Find where the given text appears and provide that cell's center as (X, Y) coordinate. 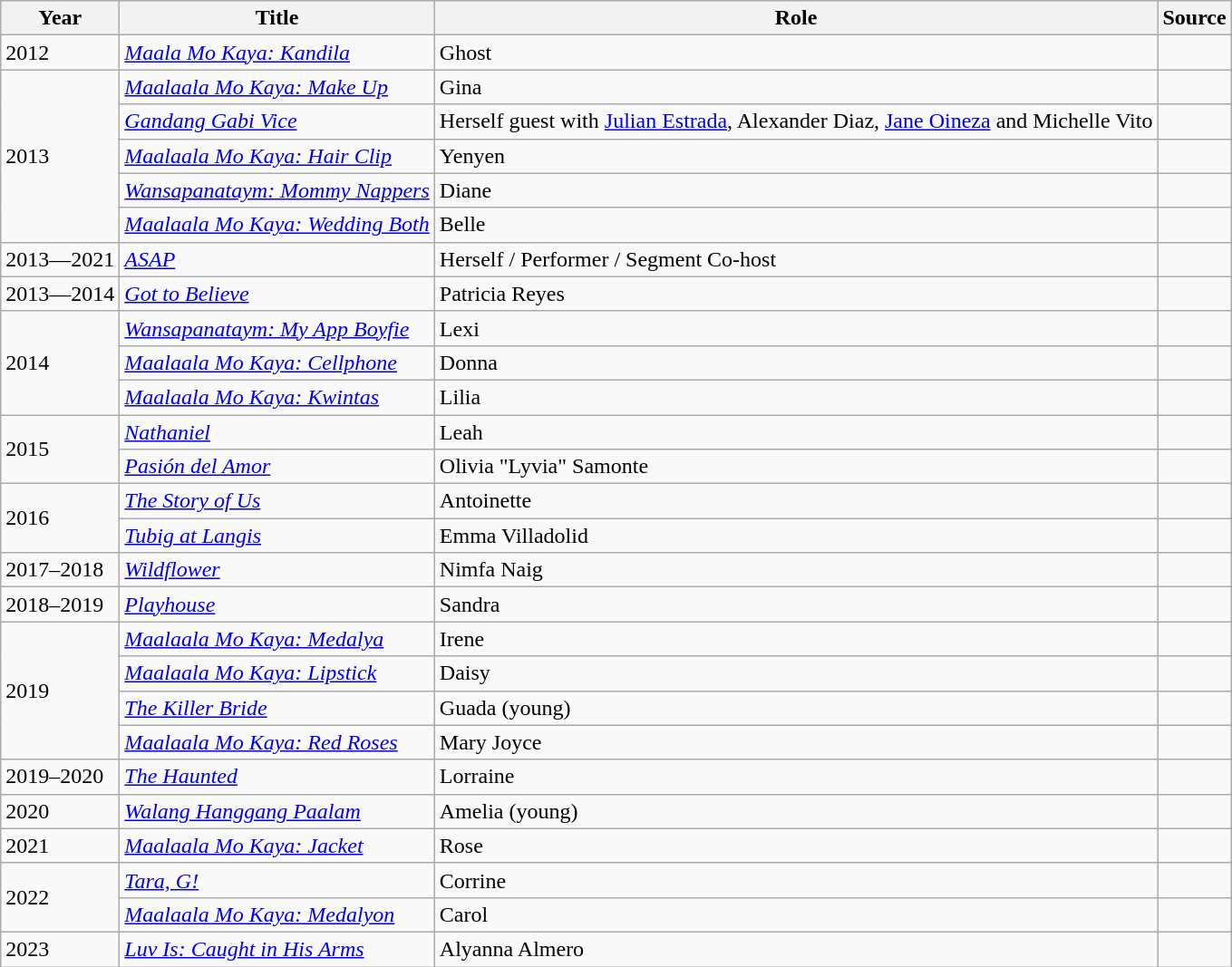
2016 (60, 518)
Year (60, 18)
Role (796, 18)
Maalaala Mo Kaya: Medalyon (277, 914)
2021 (60, 846)
Daisy (796, 673)
2022 (60, 897)
Got to Believe (277, 294)
Lilia (796, 397)
Emma Villadolid (796, 536)
Source (1195, 18)
Amelia (young) (796, 811)
Maalaala Mo Kaya: Lipstick (277, 673)
The Story of Us (277, 501)
Irene (796, 639)
2023 (60, 949)
Olivia "Lyvia" Samonte (796, 467)
Tara, G! (277, 880)
Wildflower (277, 570)
2013 (60, 156)
2013—2021 (60, 259)
Wansapanataym: My App Boyfie (277, 328)
Playhouse (277, 604)
Guada (young) (796, 708)
Nathaniel (277, 432)
Carol (796, 914)
Belle (796, 225)
Lexi (796, 328)
Gandang Gabi Vice (277, 121)
The Killer Bride (277, 708)
Patricia Reyes (796, 294)
Maalaala Mo Kaya: Jacket (277, 846)
Tubig at Langis (277, 536)
Lorraine (796, 777)
Herself / Performer / Segment Co-host (796, 259)
Gina (796, 87)
2012 (60, 53)
2015 (60, 450)
Maalaala Mo Kaya: Cellphone (277, 363)
Antoinette (796, 501)
Maalaala Mo Kaya: Kwintas (277, 397)
Corrine (796, 880)
Walang Hanggang Paalam (277, 811)
Title (277, 18)
Sandra (796, 604)
2017–2018 (60, 570)
Maalaala Mo Kaya: Medalya (277, 639)
Pasión del Amor (277, 467)
Maala Mo Kaya: Kandila (277, 53)
Maalaala Mo Kaya: Wedding Both (277, 225)
Yenyen (796, 156)
2020 (60, 811)
The Haunted (277, 777)
2014 (60, 363)
Ghost (796, 53)
Maalaala Mo Kaya: Make Up (277, 87)
Wansapanataym: Mommy Nappers (277, 190)
Mary Joyce (796, 742)
Rose (796, 846)
2019 (60, 691)
2018–2019 (60, 604)
Donna (796, 363)
Luv Is: Caught in His Arms (277, 949)
Herself guest with Julian Estrada, Alexander Diaz, Jane Oineza and Michelle Vito (796, 121)
ASAP (277, 259)
Maalaala Mo Kaya: Red Roses (277, 742)
Maalaala Mo Kaya: Hair Clip (277, 156)
2013—2014 (60, 294)
2019–2020 (60, 777)
Diane (796, 190)
Nimfa Naig (796, 570)
Leah (796, 432)
Alyanna Almero (796, 949)
